Provide the (x, y) coordinate of the cell's center where the given text is located.  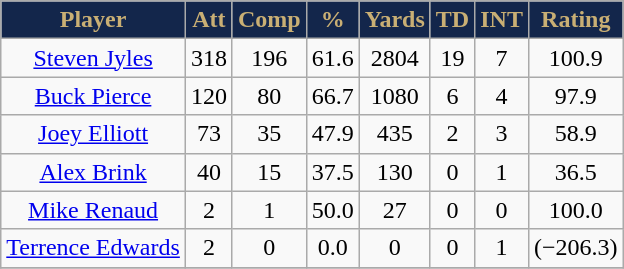
Rating (576, 20)
1080 (394, 96)
47.9 (332, 134)
4 (502, 96)
58.9 (576, 134)
% (332, 20)
73 (208, 134)
100.0 (576, 210)
Alex Brink (94, 172)
37.5 (332, 172)
Player (94, 20)
130 (394, 172)
61.6 (332, 58)
Mike Renaud (94, 210)
35 (269, 134)
0.0 (332, 248)
7 (502, 58)
36.5 (576, 172)
3 (502, 134)
Joey Elliott (94, 134)
40 (208, 172)
120 (208, 96)
66.7 (332, 96)
INT (502, 20)
196 (269, 58)
19 (452, 58)
Att (208, 20)
(−206.3) (576, 248)
Steven Jyles (94, 58)
2804 (394, 58)
435 (394, 134)
Terrence Edwards (94, 248)
6 (452, 96)
80 (269, 96)
27 (394, 210)
50.0 (332, 210)
Buck Pierce (94, 96)
100.9 (576, 58)
TD (452, 20)
97.9 (576, 96)
15 (269, 172)
318 (208, 58)
Yards (394, 20)
Comp (269, 20)
